Extract the [x, y] coordinate from the center of the cell holding the provided text.  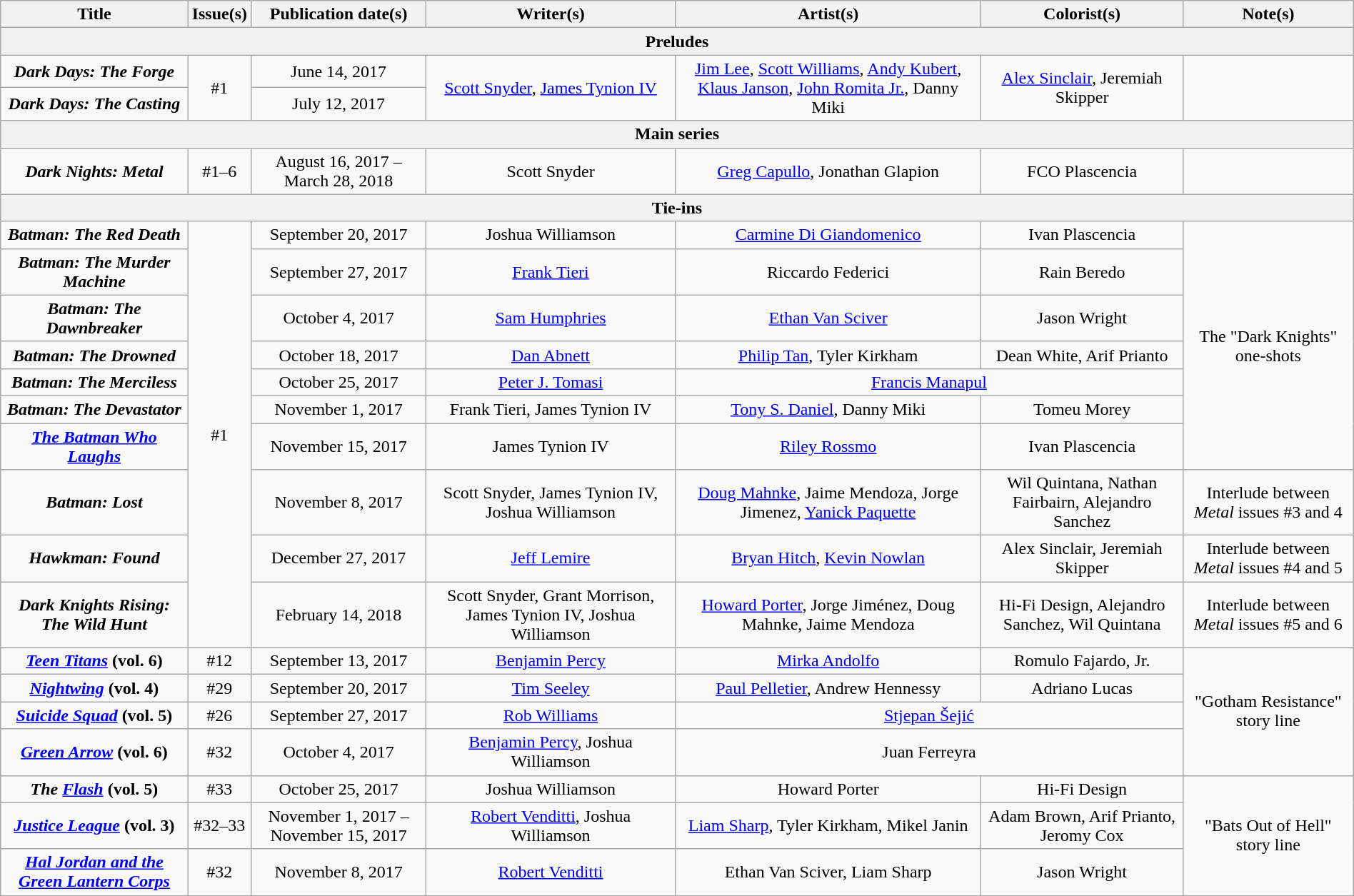
Rob Williams [551, 715]
Hawkman: Found [94, 558]
Peter J. Tomasi [551, 382]
Dark Knights Rising: The Wild Hunt [94, 615]
Adam Brown, Arif Prianto, Jeromy Cox [1083, 825]
February 14, 2018 [338, 615]
Batman: The Drowned [94, 355]
Tony S. Daniel, Danny Miki [828, 409]
Writer(s) [551, 14]
Carmine Di Giandomenico [828, 235]
Juan Ferreyra [930, 752]
Scott Snyder [551, 171]
Mirka Andolfo [828, 661]
Scott Snyder, Grant Morrison, James Tynion IV, Joshua Williamson [551, 615]
Robert Venditti [551, 872]
Sam Humphries [551, 318]
Wil Quintana, Nathan Fairbairn, Alejandro Sanchez [1083, 503]
Green Arrow (vol. 6) [94, 752]
Adriano Lucas [1083, 688]
Dean White, Arif Prianto [1083, 355]
Hi-Fi Design, Alejandro Sanchez, Wil Quintana [1083, 615]
Interlude between Metal issues #5 and 6 [1268, 615]
Nightwing (vol. 4) [94, 688]
September 13, 2017 [338, 661]
Dan Abnett [551, 355]
Philip Tan, Tyler Kirkham [828, 355]
Batman: The Merciless [94, 382]
Romulo Fajardo, Jr. [1083, 661]
August 16, 2017 – March 28, 2018 [338, 171]
#32–33 [219, 825]
#26 [219, 715]
Title [94, 14]
Benjamin Percy, Joshua Williamson [551, 752]
Doug Mahnke, Jaime Mendoza, Jorge Jimenez, Yanick Paquette [828, 503]
James Tynion IV [551, 446]
Dark Nights: Metal [94, 171]
Robert Venditti, Joshua Williamson [551, 825]
Batman: The Devastator [94, 409]
Hal Jordan and the Green Lantern Corps [94, 872]
October 18, 2017 [338, 355]
Ethan Van Sciver, Liam Sharp [828, 872]
The "Dark Knights" one-shots [1268, 346]
Howard Porter [828, 789]
Liam Sharp, Tyler Kirkham, Mikel Janin [828, 825]
November 1, 2017 [338, 409]
Suicide Squad (vol. 5) [94, 715]
Benjamin Percy [551, 661]
Tie-ins [677, 208]
Jeff Lemire [551, 558]
Dark Days: The Forge [94, 71]
Preludes [677, 41]
Justice League (vol. 3) [94, 825]
FCO Plascencia [1083, 171]
June 14, 2017 [338, 71]
Interlude between Metal issues #3 and 4 [1268, 503]
#33 [219, 789]
December 27, 2017 [338, 558]
Scott Snyder, James Tynion IV [551, 88]
The Flash (vol. 5) [94, 789]
November 15, 2017 [338, 446]
July 12, 2017 [338, 104]
Publication date(s) [338, 14]
Teen Titans (vol. 6) [94, 661]
Howard Porter, Jorge Jiménez, Doug Mahnke, Jaime Mendoza [828, 615]
Ethan Van Sciver [828, 318]
Note(s) [1268, 14]
Artist(s) [828, 14]
Batman: The Murder Machine [94, 271]
Tomeu Morey [1083, 409]
Bryan Hitch, Kevin Nowlan [828, 558]
#12 [219, 661]
Stjepan Šejić [930, 715]
Main series [677, 134]
#29 [219, 688]
Batman: Lost [94, 503]
Batman: The Dawnbreaker [94, 318]
November 1, 2017 – November 15, 2017 [338, 825]
Interlude between Metal issues #4 and 5 [1268, 558]
Riccardo Federici [828, 271]
Issue(s) [219, 14]
Batman: The Red Death [94, 235]
Colorist(s) [1083, 14]
"Bats Out of Hell" story line [1268, 835]
Jim Lee, Scott Williams, Andy Kubert, Klaus Janson, John Romita Jr., Danny Miki [828, 88]
Dark Days: The Casting [94, 104]
Scott Snyder, James Tynion IV, Joshua Williamson [551, 503]
Francis Manapul [930, 382]
Greg Capullo, Jonathan Glapion [828, 171]
Rain Beredo [1083, 271]
The Batman Who Laughs [94, 446]
Frank Tieri, James Tynion IV [551, 409]
Riley Rossmo [828, 446]
Frank Tieri [551, 271]
Hi-Fi Design [1083, 789]
Paul Pelletier, Andrew Hennessy [828, 688]
Tim Seeley [551, 688]
"Gotham Resistance" story line [1268, 711]
#1–6 [219, 171]
